Identify which cell holds the provided text, then report its [x, y] central coordinate. 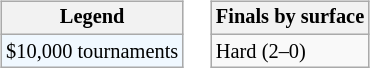
Legend [92, 18]
$10,000 tournaments [92, 51]
Hard (2–0) [290, 51]
Finals by surface [290, 18]
